Find where the given text appears and provide that cell's center as [x, y] coordinate. 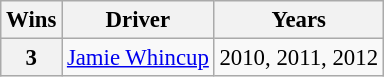
Driver [138, 20]
Wins [32, 20]
Years [298, 20]
3 [32, 58]
Jamie Whincup [138, 58]
2010, 2011, 2012 [298, 58]
